From the cell containing the given text, extract its center point as (x, y) coordinate. 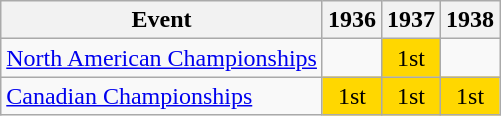
Event (162, 20)
Canadian Championships (162, 96)
1938 (470, 20)
1937 (412, 20)
North American Championships (162, 58)
1936 (352, 20)
